Locate the cell with the specified text and output its (x, y) center coordinate. 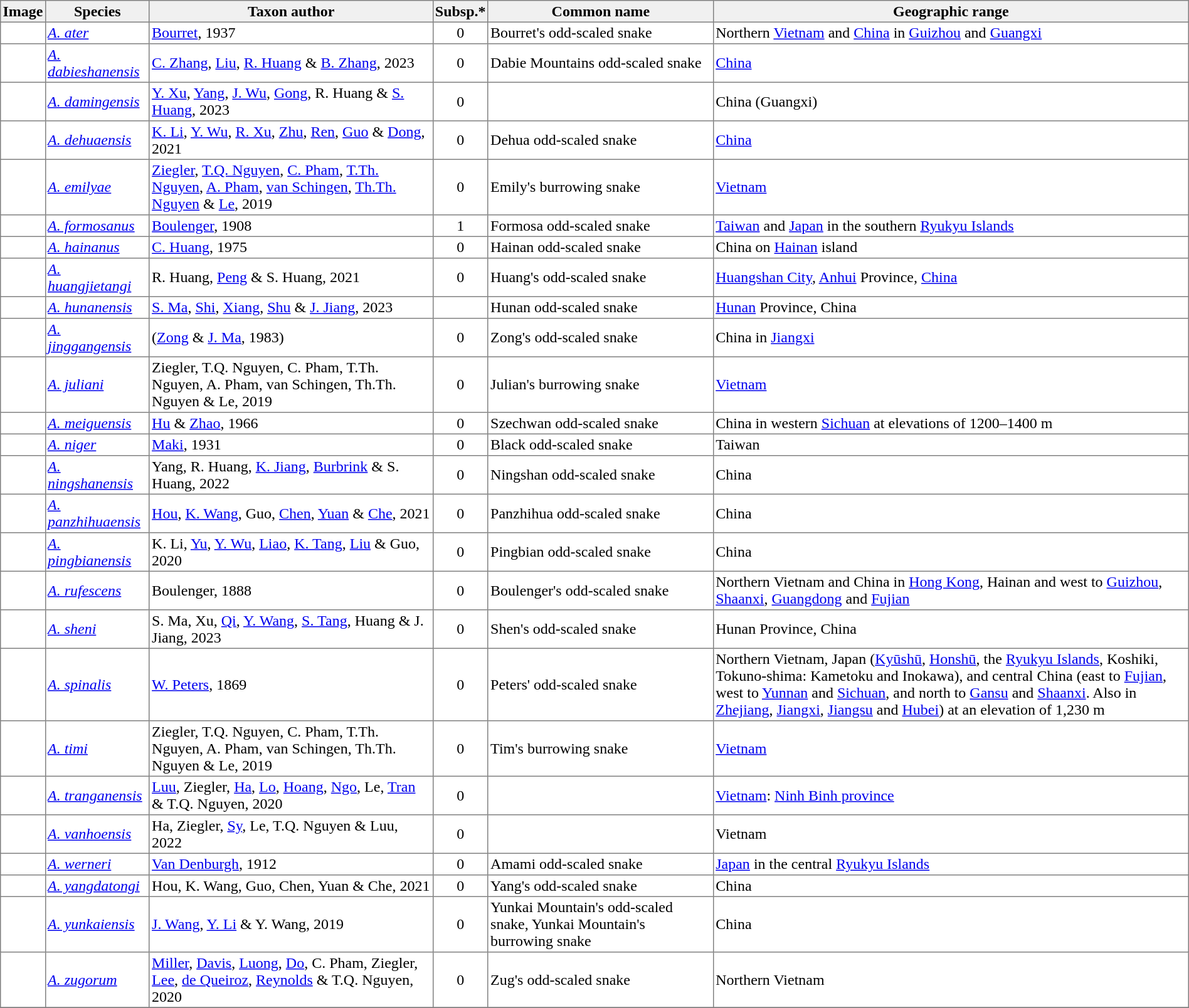
China on Hainan island (951, 247)
A. panzhihuaensis (97, 513)
Bourret, 1937 (291, 33)
A. formosanus (97, 226)
Szechwan odd-scaled snake (601, 423)
C. Zhang, Liu, R. Huang & B. Zhang, 2023 (291, 63)
Boulenger's odd-scaled snake (601, 591)
Taiwan (951, 444)
A. huangjietangi (97, 278)
J. Wang, Y. Li & Y. Wang, 2019 (291, 924)
Dabie Mountains odd-scaled snake (601, 63)
Peters' odd-scaled snake (601, 685)
A. juliani (97, 384)
A. timi (97, 748)
K. Li, Y. Wu, R. Xu, Zhu, Ren, Guo & Dong, 2021 (291, 140)
Geographic range (951, 11)
C. Huang, 1975 (291, 247)
A. ater (97, 33)
Image (23, 11)
Species (97, 11)
A. jinggangensis (97, 338)
A. yunkaiensis (97, 924)
China in Jiangxi (951, 338)
W. Peters, 1869 (291, 685)
Ha, Ziegler, Sy, Le, T.Q. Nguyen & Luu, 2022 (291, 834)
A. ningshanensis (97, 475)
(Zong & J. Ma, 1983) (291, 338)
1 (460, 226)
Boulenger, 1908 (291, 226)
A. werneri (97, 864)
A. vanhoensis (97, 834)
Hu & Zhao, 1966 (291, 423)
Common name (601, 11)
Huangshan City, Anhui Province, China (951, 278)
A. hainanus (97, 247)
Shen's odd-scaled snake (601, 629)
Taiwan and Japan in the southern Ryukyu Islands (951, 226)
Julian's burrowing snake (601, 384)
Hainan odd-scaled snake (601, 247)
Y. Xu, Yang, J. Wu, Gong, R. Huang & S. Huang, 2023 (291, 102)
A. niger (97, 444)
Subsp.* (460, 11)
A. zugorum (97, 980)
A. tranganensis (97, 795)
Panzhihua odd-scaled snake (601, 513)
A. meiguensis (97, 423)
Emily's burrowing snake (601, 187)
A. damingensis (97, 102)
A. yangdatongi (97, 886)
Northern Vietnam and China in Hong Kong, Hainan and west to Guizhou, Shaanxi, Guangdong and Fujian (951, 591)
Bourret's odd-scaled snake (601, 33)
China in western Sichuan at elevations of 1200–1400 m (951, 423)
Northern Vietnam and China in Guizhou and Guangxi (951, 33)
Taxon author (291, 11)
Yang, R. Huang, K. Jiang, Burbrink & S. Huang, 2022 (291, 475)
Ningshan odd-scaled snake (601, 475)
Tim's burrowing snake (601, 748)
K. Li, Yu, Y. Wu, Liao, K. Tang, Liu & Guo, 2020 (291, 552)
Zug's odd-scaled snake (601, 980)
China (Guangxi) (951, 102)
A. hunanensis (97, 307)
Maki, 1931 (291, 444)
Boulenger, 1888 (291, 591)
S. Ma, Xu, Qi, Y. Wang, S. Tang, Huang & J. Jiang, 2023 (291, 629)
Luu, Ziegler, Ha, Lo, Hoang, Ngo, Le, Tran & T.Q. Nguyen, 2020 (291, 795)
Dehua odd-scaled snake (601, 140)
Zong's odd-scaled snake (601, 338)
Vietnam: Ninh Binh province (951, 795)
A. rufescens (97, 591)
Formosa odd-scaled snake (601, 226)
Yang's odd-scaled snake (601, 886)
Japan in the central Ryukyu Islands (951, 864)
R. Huang, Peng & S. Huang, 2021 (291, 278)
Hunan odd-scaled snake (601, 307)
Pingbian odd-scaled snake (601, 552)
Miller, Davis, Luong, Do, C. Pham, Ziegler, Lee, de Queiroz, Reynolds & T.Q. Nguyen, 2020 (291, 980)
A. dehuaensis (97, 140)
Amami odd-scaled snake (601, 864)
A. emilyae (97, 187)
Northern Vietnam (951, 980)
A. pingbianensis (97, 552)
A. dabieshanensis (97, 63)
Black odd-scaled snake (601, 444)
S. Ma, Shi, Xiang, Shu & J. Jiang, 2023 (291, 307)
Yunkai Mountain's odd-scaled snake, Yunkai Mountain's burrowing snake (601, 924)
Huang's odd-scaled snake (601, 278)
A. sheni (97, 629)
A. spinalis (97, 685)
Van Denburgh, 1912 (291, 864)
